For the text-containing cell, return its midpoint in [X, Y] coordinate format. 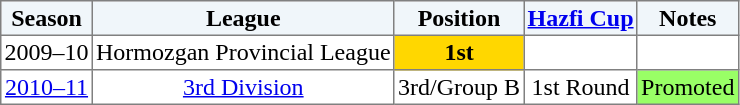
Hormozgan Provincial League [243, 52]
Position [458, 18]
2009–10 [47, 52]
3rd Division [243, 87]
League [243, 18]
3rd/Group B [458, 87]
Notes [688, 18]
Promoted [688, 87]
Hazfi Cup [581, 18]
1st [458, 52]
1st Round [581, 87]
Season [47, 18]
2010–11 [47, 87]
